Find where the given text appears and provide that cell's center as [x, y] coordinate. 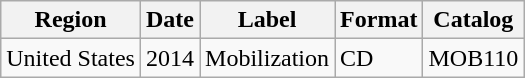
United States [71, 58]
Region [71, 20]
Date [170, 20]
MOB110 [474, 58]
Catalog [474, 20]
Mobilization [268, 58]
2014 [170, 58]
Label [268, 20]
Format [379, 20]
CD [379, 58]
